Provide the [x, y] coordinate of the cell's center where the given text is located.  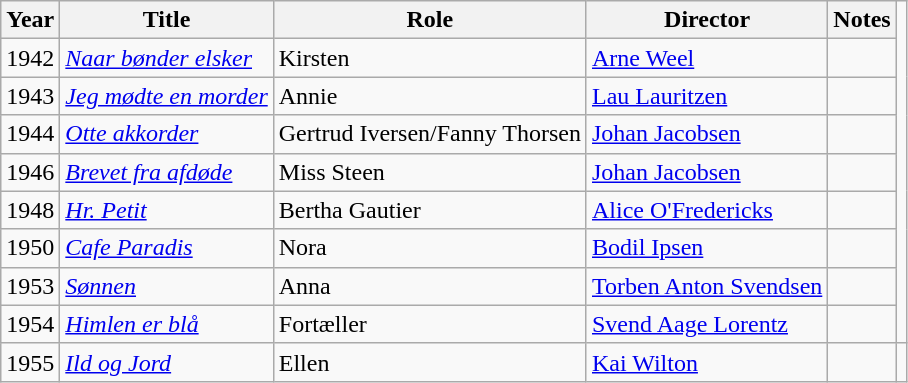
Ild og Jord [166, 362]
Kai Wilton [706, 362]
Anna [430, 286]
Year [30, 20]
Torben Anton Svendsen [706, 286]
Fortæller [430, 324]
Sønnen [166, 286]
1943 [30, 96]
1950 [30, 248]
Bodil Ipsen [706, 248]
1944 [30, 134]
1948 [30, 210]
Miss Steen [430, 172]
1954 [30, 324]
Arne Weel [706, 58]
1955 [30, 362]
1942 [30, 58]
Jeg mødte en morder [166, 96]
1953 [30, 286]
Cafe Paradis [166, 248]
Nora [430, 248]
Kirsten [430, 58]
Svend Aage Lorentz [706, 324]
Title [166, 20]
Role [430, 20]
Alice O'Fredericks [706, 210]
Annie [430, 96]
1946 [30, 172]
Notes [862, 20]
Otte akkorder [166, 134]
Himlen er blå [166, 324]
Ellen [430, 362]
Lau Lauritzen [706, 96]
Bertha Gautier [430, 210]
Brevet fra afdøde [166, 172]
Hr. Petit [166, 210]
Gertrud Iversen/Fanny Thorsen [430, 134]
Director [706, 20]
Naar bønder elsker [166, 58]
